Identify which cell holds the provided text, then report its (x, y) central coordinate. 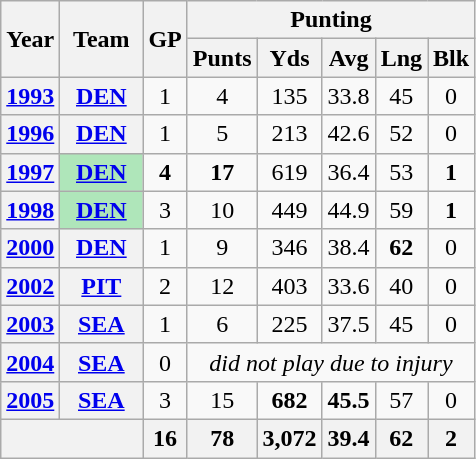
36.4 (348, 172)
44.9 (348, 210)
225 (290, 324)
38.4 (348, 248)
9 (222, 248)
2003 (30, 324)
403 (290, 286)
1993 (30, 96)
78 (222, 438)
45.5 (348, 400)
37.5 (348, 324)
Yds (290, 58)
682 (290, 400)
Team (102, 39)
213 (290, 134)
59 (401, 210)
619 (290, 172)
Avg (348, 58)
Punting (330, 20)
Punts (222, 58)
57 (401, 400)
33.8 (348, 96)
42.6 (348, 134)
GP (165, 39)
2005 (30, 400)
1998 (30, 210)
16 (165, 438)
Lng (401, 58)
39.4 (348, 438)
Blk (452, 58)
2000 (30, 248)
52 (401, 134)
40 (401, 286)
1996 (30, 134)
2002 (30, 286)
12 (222, 286)
2004 (30, 362)
1997 (30, 172)
3,072 (290, 438)
10 (222, 210)
33.6 (348, 286)
Year (30, 39)
6 (222, 324)
53 (401, 172)
17 (222, 172)
did not play due to injury (330, 362)
449 (290, 210)
346 (290, 248)
135 (290, 96)
15 (222, 400)
5 (222, 134)
PIT (102, 286)
